Locate the cell with the specified text and output its [X, Y] center coordinate. 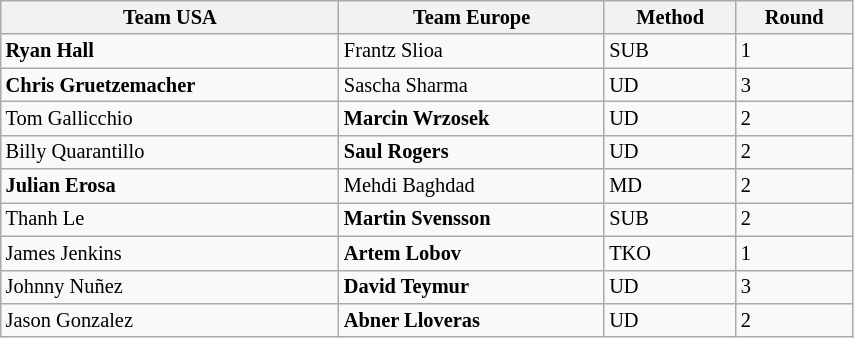
Ryan Hall [170, 51]
Frantz Slioa [472, 51]
MD [670, 186]
Johnny Nuñez [170, 287]
Thanh Le [170, 219]
Round [794, 17]
Saul Rogers [472, 152]
Tom Gallicchio [170, 118]
Jason Gonzalez [170, 320]
Marcin Wrzosek [472, 118]
Sascha Sharma [472, 85]
Mehdi Baghdad [472, 186]
TKO [670, 253]
Chris Gruetzemacher [170, 85]
Abner Lloveras [472, 320]
James Jenkins [170, 253]
David Teymur [472, 287]
Billy Quarantillo [170, 152]
Martin Svensson [472, 219]
Team USA [170, 17]
Team Europe [472, 17]
Julian Erosa [170, 186]
Artem Lobov [472, 253]
Method [670, 17]
